Determine the (X, Y) coordinate at the center of the cell enclosing the given text.  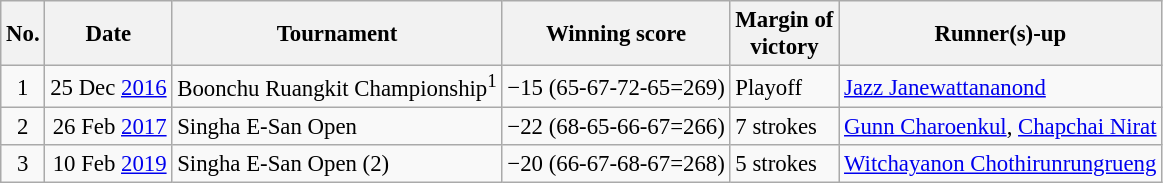
10 Feb 2019 (108, 164)
1 (23, 87)
Witchayanon Chothirunrungrueng (1000, 164)
−22 (68-65-66-67=266) (616, 127)
Jazz Janewattananond (1000, 87)
3 (23, 164)
26 Feb 2017 (108, 127)
Margin ofvictory (784, 34)
Boonchu Ruangkit Championship1 (337, 87)
5 strokes (784, 164)
Playoff (784, 87)
Date (108, 34)
No. (23, 34)
−15 (65-67-72-65=269) (616, 87)
−20 (66-67-68-67=268) (616, 164)
2 (23, 127)
Tournament (337, 34)
Runner(s)-up (1000, 34)
Singha E-San Open (2) (337, 164)
Singha E-San Open (337, 127)
Winning score (616, 34)
Gunn Charoenkul, Chapchai Nirat (1000, 127)
7 strokes (784, 127)
25 Dec 2016 (108, 87)
